Identify which cell holds the provided text, then report its (x, y) central coordinate. 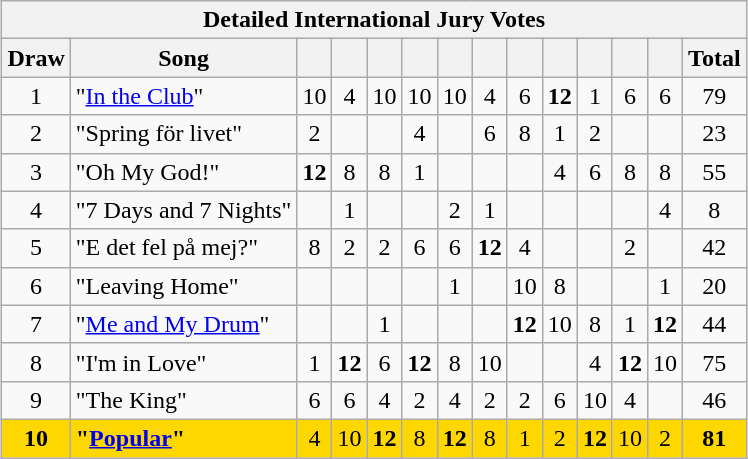
"Popular" (184, 438)
"The King" (184, 400)
5 (36, 248)
"Leaving Home" (184, 286)
Detailed International Jury Votes (374, 20)
7 (36, 324)
"I'm in Love" (184, 362)
3 (36, 172)
"In the Club" (184, 96)
23 (715, 134)
79 (715, 96)
Draw (36, 58)
46 (715, 400)
Song (184, 58)
55 (715, 172)
"7 Days and 7 Nights" (184, 210)
42 (715, 248)
20 (715, 286)
"E det fel på mej?" (184, 248)
Total (715, 58)
81 (715, 438)
"Me and My Drum" (184, 324)
"Oh My God!" (184, 172)
75 (715, 362)
"Spring för livet" (184, 134)
44 (715, 324)
9 (36, 400)
